Capture the cell that displays the provided text and extract its (X, Y) central coordinate. 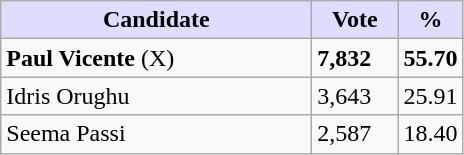
25.91 (430, 96)
3,643 (355, 96)
Seema Passi (156, 134)
% (430, 20)
Idris Orughu (156, 96)
Candidate (156, 20)
2,587 (355, 134)
Paul Vicente (X) (156, 58)
Vote (355, 20)
55.70 (430, 58)
18.40 (430, 134)
7,832 (355, 58)
